Return (X, Y) of the center of cell containing provided text 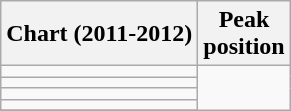
Peakposition (244, 34)
Chart (2011-2012) (100, 34)
